Locate the cell with the specified text and output its (x, y) center coordinate. 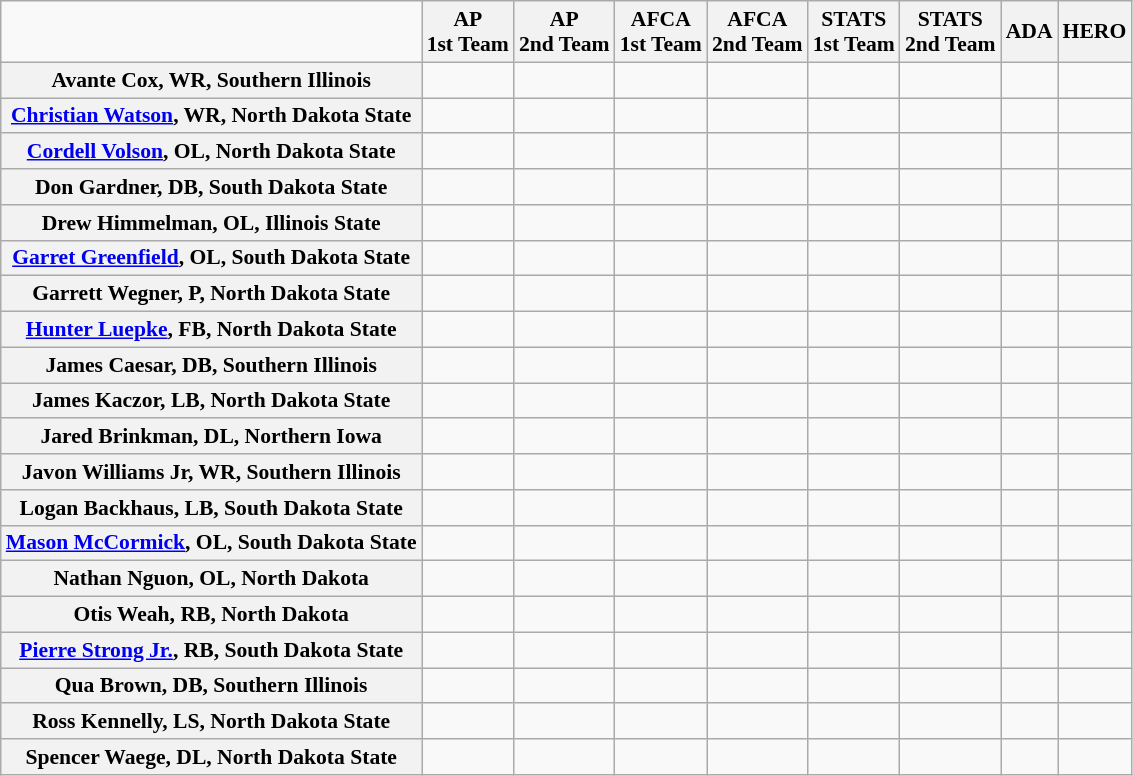
Avante Cox, WR, Southern Illinois (212, 80)
Mason McCormick, OL, South Dakota State (212, 543)
ADA (1030, 32)
HERO (1095, 32)
Garrett Wegner, P, North Dakota State (212, 294)
Otis Weah, RB, North Dakota (212, 615)
Spencer Waege, DL, North Dakota State (212, 757)
STATS 1st Team (854, 32)
AP1st Team (468, 32)
AFCA2nd Team (758, 32)
Javon Williams Jr, WR, Southern Illinois (212, 472)
Drew Himmelman, OL, Illinois State (212, 223)
STATS2nd Team (950, 32)
AP2nd Team (564, 32)
Christian Watson, WR, North Dakota State (212, 116)
Don Gardner, DB, South Dakota State (212, 187)
Garret Greenfield, OL, South Dakota State (212, 258)
Cordell Volson, OL, North Dakota State (212, 152)
Pierre Strong Jr., RB, South Dakota State (212, 650)
Logan Backhaus, LB, South Dakota State (212, 508)
Ross Kennelly, LS, North Dakota State (212, 722)
Jared Brinkman, DL, Northern Iowa (212, 437)
James Caesar, DB, Southern Illinois (212, 365)
Qua Brown, DB, Southern Illinois (212, 686)
James Kaczor, LB, North Dakota State (212, 401)
Hunter Luepke, FB, North Dakota State (212, 330)
Nathan Nguon, OL, North Dakota (212, 579)
AFCA1st Team (661, 32)
